For the text-containing cell, return its midpoint in (x, y) coordinate format. 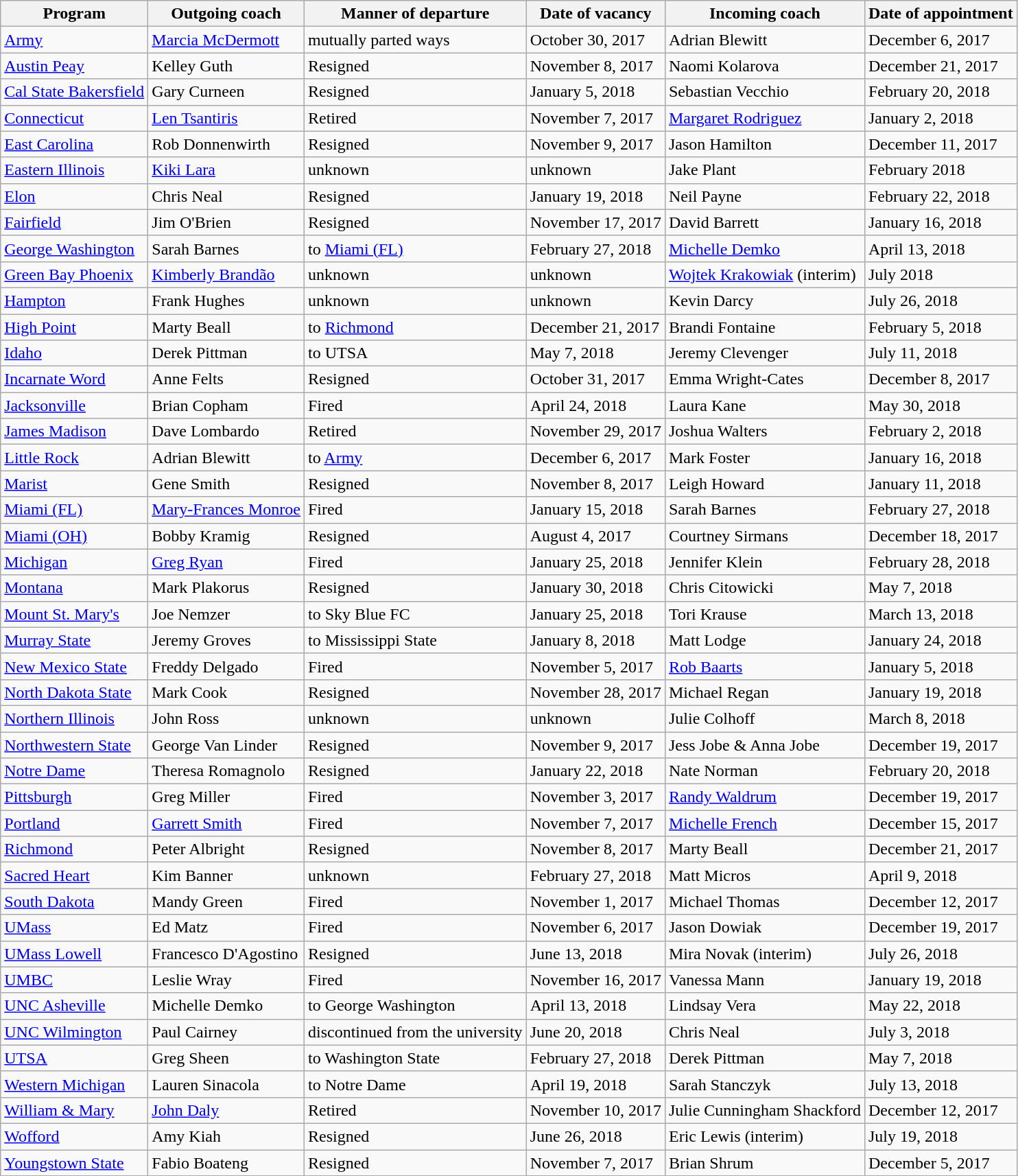
Bobby Kramig (226, 536)
Courtney Sirmans (764, 536)
Kiki Lara (226, 170)
Miami (OH) (74, 536)
Brian Copham (226, 405)
Date of vacancy (595, 14)
August 4, 2017 (595, 536)
Gary Curneen (226, 92)
May 30, 2018 (940, 405)
Montana (74, 588)
Naomi Kolarova (764, 66)
February 28, 2018 (940, 562)
Marist (74, 484)
Kim Banner (226, 875)
June 26, 2018 (595, 1136)
Little Rock (74, 458)
Greg Ryan (226, 562)
November 17, 2017 (595, 222)
Peter Albright (226, 849)
to UTSA (415, 353)
Kelley Guth (226, 66)
Miami (FL) (74, 510)
Mira Novak (interim) (764, 954)
Idaho (74, 353)
October 31, 2017 (595, 379)
November 10, 2017 (595, 1110)
Connecticut (74, 118)
Jake Plant (764, 170)
to Richmond (415, 327)
Matt Micros (764, 875)
to Army (415, 458)
November 1, 2017 (595, 902)
to George Washington (415, 1006)
George Van Linder (226, 744)
Jason Dowiak (764, 928)
Sebastian Vecchio (764, 92)
Sarah Stanczyk (764, 1084)
Garrett Smith (226, 823)
High Point (74, 327)
Hampton (74, 301)
Anne Felts (226, 379)
February 22, 2018 (940, 196)
Marcia McDermott (226, 40)
David Barrett (764, 222)
January 22, 2018 (595, 771)
Mandy Green (226, 902)
Frank Hughes (226, 301)
January 8, 2018 (595, 640)
Northern Illinois (74, 718)
Mary-Frances Monroe (226, 510)
Rob Donnenwirth (226, 144)
Amy Kiah (226, 1136)
Eric Lewis (interim) (764, 1136)
January 15, 2018 (595, 510)
Wojtek Krakowiak (interim) (764, 274)
Margaret Rodriguez (764, 118)
Outgoing coach (226, 14)
Jeremy Groves (226, 640)
March 8, 2018 (940, 718)
mutually parted ways (415, 40)
George Washington (74, 248)
Pittsburgh (74, 797)
April 9, 2018 (940, 875)
to Miami (FL) (415, 248)
July 2018 (940, 274)
Michael Regan (764, 692)
Len Tsantiris (226, 118)
East Carolina (74, 144)
November 28, 2017 (595, 692)
UMass Lowell (74, 954)
Green Bay Phoenix (74, 274)
Incoming coach (764, 14)
Ed Matz (226, 928)
Laura Kane (764, 405)
Joshua Walters (764, 432)
December 15, 2017 (940, 823)
Mount St. Mary's (74, 614)
Julie Cunningham Shackford (764, 1110)
Lindsay Vera (764, 1006)
December 5, 2017 (940, 1163)
Northwestern State (74, 744)
February 2, 2018 (940, 432)
November 5, 2017 (595, 666)
Rob Baarts (764, 666)
Chris Citowicki (764, 588)
Program (74, 14)
discontinued from the university (415, 1032)
Kevin Darcy (764, 301)
James Madison (74, 432)
to Sky Blue FC (415, 614)
Matt Lodge (764, 640)
January 30, 2018 (595, 588)
Freddy Delgado (226, 666)
October 30, 2017 (595, 40)
Jason Hamilton (764, 144)
Fairfield (74, 222)
July 19, 2018 (940, 1136)
Cal State Bakersfield (74, 92)
Michelle French (764, 823)
Theresa Romagnolo (226, 771)
December 18, 2017 (940, 536)
Incarnate Word (74, 379)
July 11, 2018 (940, 353)
Jennifer Klein (764, 562)
April 24, 2018 (595, 405)
Greg Sheen (226, 1058)
Austin Peay (74, 66)
Lauren Sinacola (226, 1084)
Neil Payne (764, 196)
July 3, 2018 (940, 1032)
Randy Waldrum (764, 797)
Emma Wright-Cates (764, 379)
Fabio Boateng (226, 1163)
June 20, 2018 (595, 1032)
June 13, 2018 (595, 954)
November 29, 2017 (595, 432)
Jeremy Clevenger (764, 353)
John Ross (226, 718)
Army (74, 40)
Mark Foster (764, 458)
New Mexico State (74, 666)
Julie Colhoff (764, 718)
Jacksonville (74, 405)
Vanessa Mann (764, 980)
Dave Lombardo (226, 432)
UMass (74, 928)
Wofford (74, 1136)
July 13, 2018 (940, 1084)
Manner of departure (415, 14)
March 13, 2018 (940, 614)
Portland (74, 823)
Michael Thomas (764, 902)
South Dakota (74, 902)
to Mississippi State (415, 640)
November 3, 2017 (595, 797)
UNC Wilmington (74, 1032)
North Dakota State (74, 692)
Murray State (74, 640)
May 22, 2018 (940, 1006)
Joe Nemzer (226, 614)
William & Mary (74, 1110)
Paul Cairney (226, 1032)
Youngstown State (74, 1163)
Kimberly Brandão (226, 274)
Elon (74, 196)
Jim O'Brien (226, 222)
Michigan (74, 562)
January 24, 2018 (940, 640)
to Washington State (415, 1058)
January 2, 2018 (940, 118)
November 16, 2017 (595, 980)
Mark Cook (226, 692)
Jess Jobe & Anna Jobe (764, 744)
January 11, 2018 (940, 484)
April 19, 2018 (595, 1084)
Leigh Howard (764, 484)
Date of appointment (940, 14)
February 2018 (940, 170)
John Daly (226, 1110)
Leslie Wray (226, 980)
UNC Asheville (74, 1006)
November 6, 2017 (595, 928)
Francesco D'Agostino (226, 954)
UTSA (74, 1058)
Tori Krause (764, 614)
December 8, 2017 (940, 379)
Notre Dame (74, 771)
Mark Plakorus (226, 588)
Eastern Illinois (74, 170)
Sacred Heart (74, 875)
Greg Miller (226, 797)
to Notre Dame (415, 1084)
December 11, 2017 (940, 144)
Brandi Fontaine (764, 327)
February 5, 2018 (940, 327)
Brian Shrum (764, 1163)
Nate Norman (764, 771)
UMBC (74, 980)
Richmond (74, 849)
Western Michigan (74, 1084)
Gene Smith (226, 484)
